Search for the cell housing the specified text and yield its [X, Y] center coordinate. 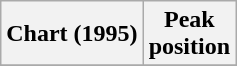
Peakposition [189, 34]
Chart (1995) [72, 34]
